Capture the cell that displays the provided text and extract its (X, Y) central coordinate. 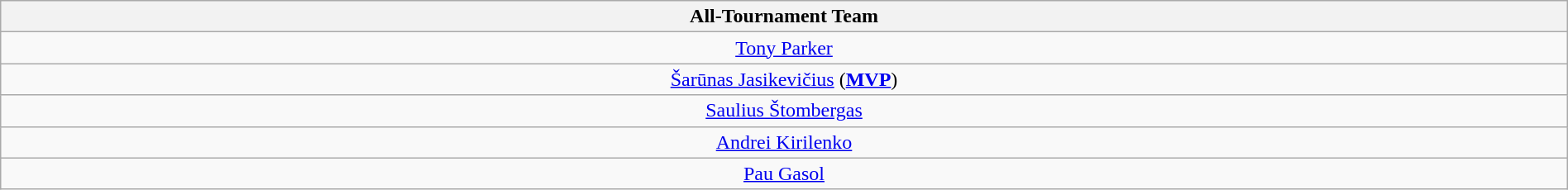
Pau Gasol (784, 173)
Saulius Štombergas (784, 111)
Tony Parker (784, 48)
Andrei Kirilenko (784, 142)
All-Tournament Team (784, 17)
Šarūnas Jasikevičius (MVP) (784, 79)
